Identify which cell holds the provided text, then report its (X, Y) central coordinate. 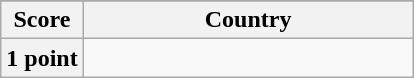
1 point (42, 58)
Country (248, 20)
Score (42, 20)
